Search for the cell housing the specified text and yield its (X, Y) center coordinate. 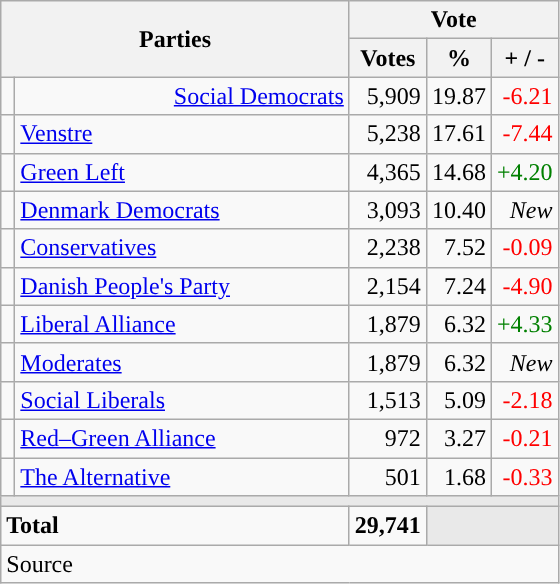
7.52 (458, 248)
Votes (388, 58)
+ / - (524, 58)
3,093 (388, 210)
+4.20 (524, 172)
Conservatives (182, 248)
Liberal Alliance (182, 324)
14.68 (458, 172)
Danish People's Party (182, 286)
4,365 (388, 172)
-2.18 (524, 400)
-7.44 (524, 134)
10.40 (458, 210)
-0.33 (524, 477)
Parties (176, 39)
2,154 (388, 286)
19.87 (458, 96)
-4.90 (524, 286)
29,741 (388, 526)
-0.21 (524, 438)
17.61 (458, 134)
501 (388, 477)
1.68 (458, 477)
-0.09 (524, 248)
Vote (454, 20)
Total (176, 526)
Denmark Democrats (182, 210)
The Alternative (182, 477)
Green Left (182, 172)
7.24 (458, 286)
1,513 (388, 400)
5.09 (458, 400)
Source (280, 564)
% (458, 58)
5,909 (388, 96)
+4.33 (524, 324)
Social Liberals (182, 400)
Red–Green Alliance (182, 438)
Social Democrats (182, 96)
2,238 (388, 248)
5,238 (388, 134)
Moderates (182, 362)
972 (388, 438)
-6.21 (524, 96)
Venstre (182, 134)
3.27 (458, 438)
